Find where the given text appears and provide that cell's center as (X, Y) coordinate. 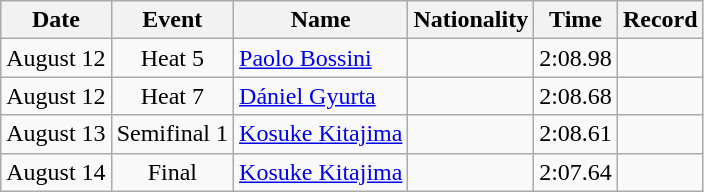
August 14 (56, 172)
2:08.98 (576, 58)
Record (660, 20)
Time (576, 20)
2:08.61 (576, 134)
2:08.68 (576, 96)
Date (56, 20)
Name (321, 20)
Final (172, 172)
Nationality (471, 20)
Heat 5 (172, 58)
Dániel Gyurta (321, 96)
Semifinal 1 (172, 134)
2:07.64 (576, 172)
Event (172, 20)
Heat 7 (172, 96)
August 13 (56, 134)
Paolo Bossini (321, 58)
